Return (x, y) of the center of cell containing provided text 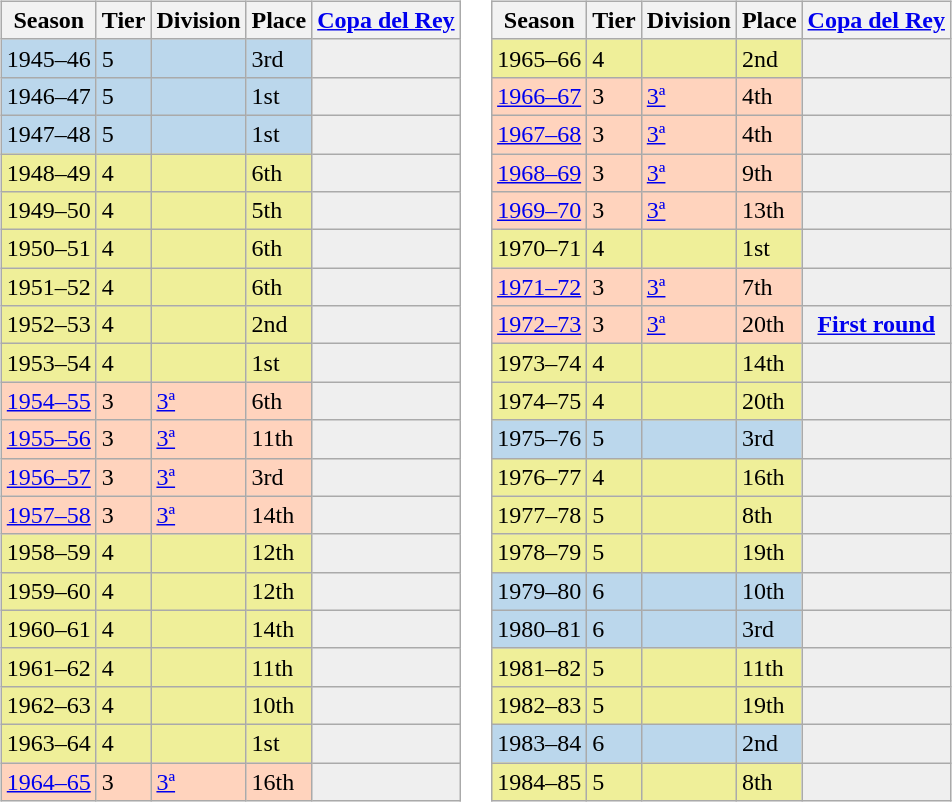
1971–72 (540, 287)
1966–67 (540, 96)
1951–52 (48, 287)
1947–48 (48, 134)
1981–82 (540, 667)
1965–66 (540, 58)
7th (769, 287)
First round (876, 325)
1984–85 (540, 781)
1955–56 (48, 439)
1962–63 (48, 705)
9th (769, 173)
1976–77 (540, 477)
1970–71 (540, 249)
1983–84 (540, 743)
1956–57 (48, 477)
1958–59 (48, 553)
1957–58 (48, 515)
1978–79 (540, 553)
1959–60 (48, 591)
1969–70 (540, 211)
1949–50 (48, 211)
1979–80 (540, 591)
13th (769, 211)
1953–54 (48, 363)
1960–61 (48, 629)
1973–74 (540, 363)
1945–46 (48, 58)
1977–78 (540, 515)
1967–68 (540, 134)
1964–65 (48, 781)
1952–53 (48, 325)
1974–75 (540, 401)
1975–76 (540, 439)
1946–47 (48, 96)
1968–69 (540, 173)
1982–83 (540, 705)
1954–55 (48, 401)
1948–49 (48, 173)
1980–81 (540, 629)
1963–64 (48, 743)
1972–73 (540, 325)
1961–62 (48, 667)
1950–51 (48, 249)
5th (279, 211)
